Find where the given text appears and provide that cell's center as [x, y] coordinate. 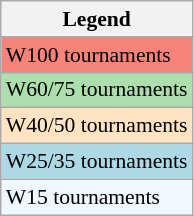
W40/50 tournaments [97, 126]
W100 tournaments [97, 55]
W25/35 tournaments [97, 162]
Legend [97, 19]
W60/75 tournaments [97, 90]
W15 tournaments [97, 197]
